Find where the given text appears and provide that cell's center as [X, Y] coordinate. 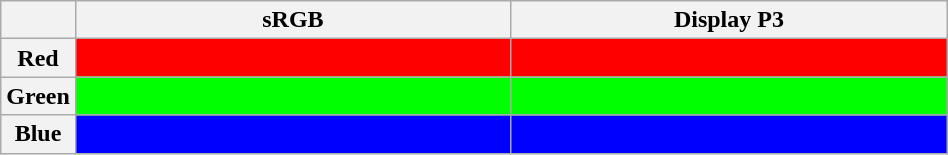
Display P3 [730, 20]
Blue [38, 134]
sRGB [292, 20]
Red [38, 58]
Green [38, 96]
